From the cell containing the given text, extract its center point as (x, y) coordinate. 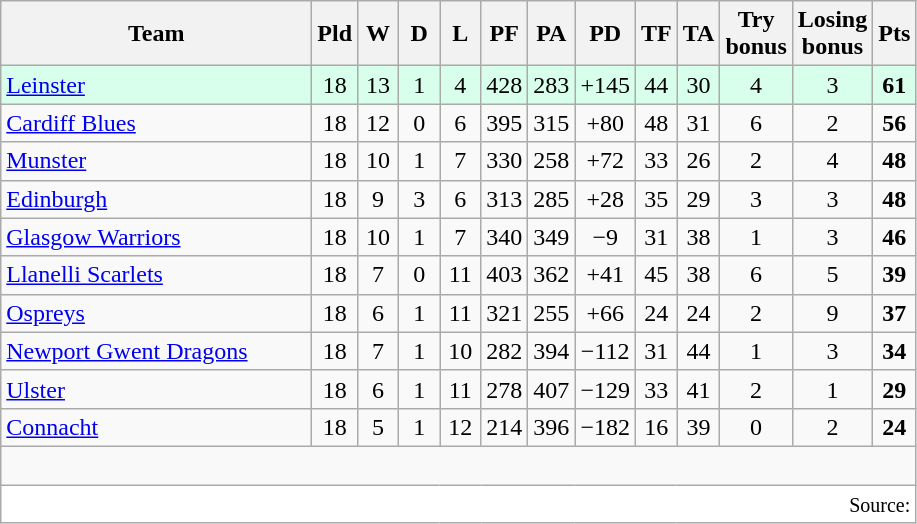
30 (698, 85)
321 (504, 313)
255 (552, 313)
45 (656, 275)
Ulster (156, 389)
Losing bonus (832, 34)
214 (504, 427)
+28 (606, 199)
−129 (606, 389)
349 (552, 237)
283 (552, 85)
407 (552, 389)
Ospreys (156, 313)
394 (552, 351)
313 (504, 199)
278 (504, 389)
PA (552, 34)
428 (504, 85)
+72 (606, 161)
56 (894, 123)
16 (656, 427)
258 (552, 161)
+66 (606, 313)
PF (504, 34)
Llanelli Scarlets (156, 275)
Pts (894, 34)
13 (378, 85)
W (378, 34)
285 (552, 199)
396 (552, 427)
46 (894, 237)
Source: (458, 503)
Glasgow Warriors (156, 237)
35 (656, 199)
+41 (606, 275)
PD (606, 34)
Try bonus (756, 34)
Cardiff Blues (156, 123)
315 (552, 123)
395 (504, 123)
Team (156, 34)
Connacht (156, 427)
34 (894, 351)
61 (894, 85)
Munster (156, 161)
403 (504, 275)
D (420, 34)
37 (894, 313)
+145 (606, 85)
362 (552, 275)
−9 (606, 237)
41 (698, 389)
Edinburgh (156, 199)
282 (504, 351)
330 (504, 161)
Pld (335, 34)
+80 (606, 123)
Leinster (156, 85)
Newport Gwent Dragons (156, 351)
TA (698, 34)
TF (656, 34)
340 (504, 237)
L (460, 34)
−182 (606, 427)
26 (698, 161)
−112 (606, 351)
